Identify which cell holds the provided text, then report its (X, Y) central coordinate. 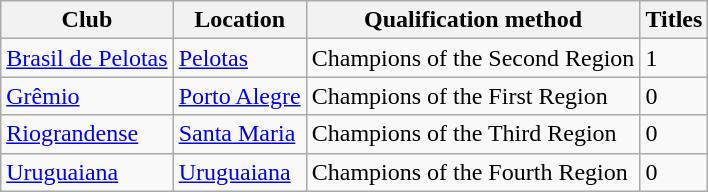
Champions of the Fourth Region (473, 172)
Pelotas (240, 58)
Location (240, 20)
Champions of the First Region (473, 96)
Champions of the Third Region (473, 134)
Club (87, 20)
Brasil de Pelotas (87, 58)
Porto Alegre (240, 96)
Santa Maria (240, 134)
Riograndense (87, 134)
Champions of the Second Region (473, 58)
1 (674, 58)
Titles (674, 20)
Qualification method (473, 20)
Grêmio (87, 96)
